Return (x, y) of the center of cell containing provided text 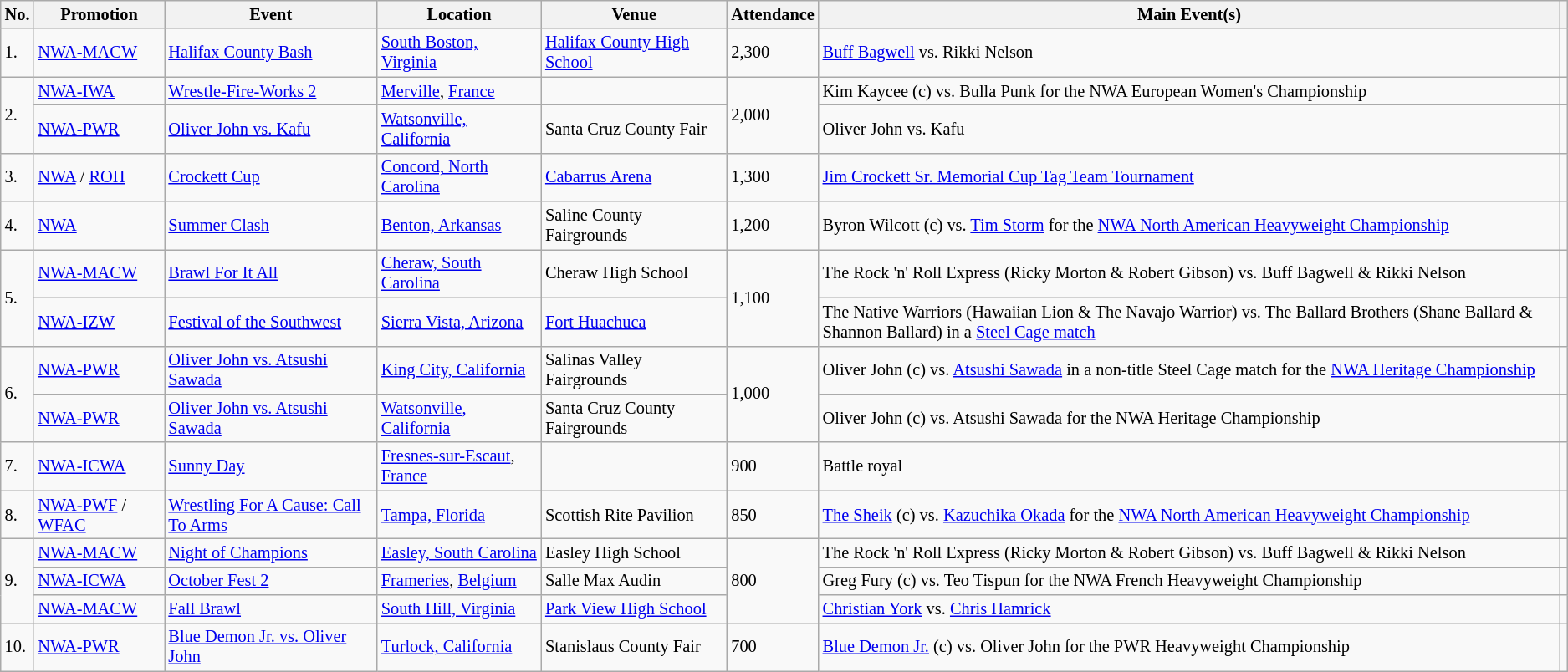
1. (18, 53)
Scottish Rite Pavilion (634, 515)
Christian York vs. Chris Hamrick (1189, 609)
Promotion (99, 14)
6. (18, 395)
Festival of the Southwest (271, 322)
1,000 (773, 395)
Salle Max Audin (634, 581)
9. (18, 580)
NWA / ROH (99, 177)
Stanislaus County Fair (634, 647)
Oliver John (c) vs. Atsushi Sawada in a non-title Steel Cage match for the NWA Heritage Championship (1189, 370)
Greg Fury (c) vs. Teo Tispun for the NWA French Heavyweight Championship (1189, 581)
Cabarrus Arena (634, 177)
Sierra Vista, Arizona (459, 322)
South Boston, Virginia (459, 53)
2,300 (773, 53)
Halifax County Bash (271, 53)
Fort Huachuca (634, 322)
700 (773, 647)
Concord, North Carolina (459, 177)
1,200 (773, 226)
October Fest 2 (271, 581)
Blue Demon Jr. (c) vs. Oliver John for the PWR Heavyweight Championship (1189, 647)
Summer Clash (271, 226)
8. (18, 515)
Kim Kaycee (c) vs. Bulla Punk for the NWA European Women's Championship (1189, 91)
Tampa, Florida (459, 515)
NWA (99, 226)
3. (18, 177)
Main Event(s) (1189, 14)
NWA-IWA (99, 91)
Night of Champions (271, 552)
Battle royal (1189, 466)
2,000 (773, 115)
10. (18, 647)
Byron Wilcott (c) vs. Tim Storm for the NWA North American Heavyweight Championship (1189, 226)
1,300 (773, 177)
Merville, France (459, 91)
Saline County Fairgrounds (634, 226)
Jim Crockett Sr. Memorial Cup Tag Team Tournament (1189, 177)
5. (18, 298)
Event (271, 14)
Location (459, 14)
NWA-IZW (99, 322)
Oliver John (c) vs. Atsushi Sawada for the NWA Heritage Championship (1189, 418)
Santa Cruz County Fairgrounds (634, 418)
Salinas Valley Fairgrounds (634, 370)
Easley, South Carolina (459, 552)
Fresnes-sur-Escaut, France (459, 466)
NWA-PWF / WFAC (99, 515)
Santa Cruz County Fair (634, 129)
Crockett Cup (271, 177)
Frameries, Belgium (459, 581)
Easley High School (634, 552)
850 (773, 515)
Brawl For It All (271, 273)
Fall Brawl (271, 609)
800 (773, 580)
Wrestling For A Cause: Call To Arms (271, 515)
7. (18, 466)
4. (18, 226)
The Native Warriors (Hawaiian Lion & The Navajo Warrior) vs. The Ballard Brothers (Shane Ballard & Shannon Ballard) in a Steel Cage match (1189, 322)
The Sheik (c) vs. Kazuchika Okada for the NWA North American Heavyweight Championship (1189, 515)
1,100 (773, 298)
Venue (634, 14)
Cheraw, South Carolina (459, 273)
Sunny Day (271, 466)
Cheraw High School (634, 273)
Wrestle-Fire-Works 2 (271, 91)
No. (18, 14)
900 (773, 466)
Buff Bagwell vs. Rikki Nelson (1189, 53)
Attendance (773, 14)
King City, California (459, 370)
Blue Demon Jr. vs. Oliver John (271, 647)
Halifax County High School (634, 53)
Benton, Arkansas (459, 226)
Turlock, California (459, 647)
South Hill, Virginia (459, 609)
2. (18, 115)
Park View High School (634, 609)
